Output the (x, y) coordinate of the center of the cell containing the given text.  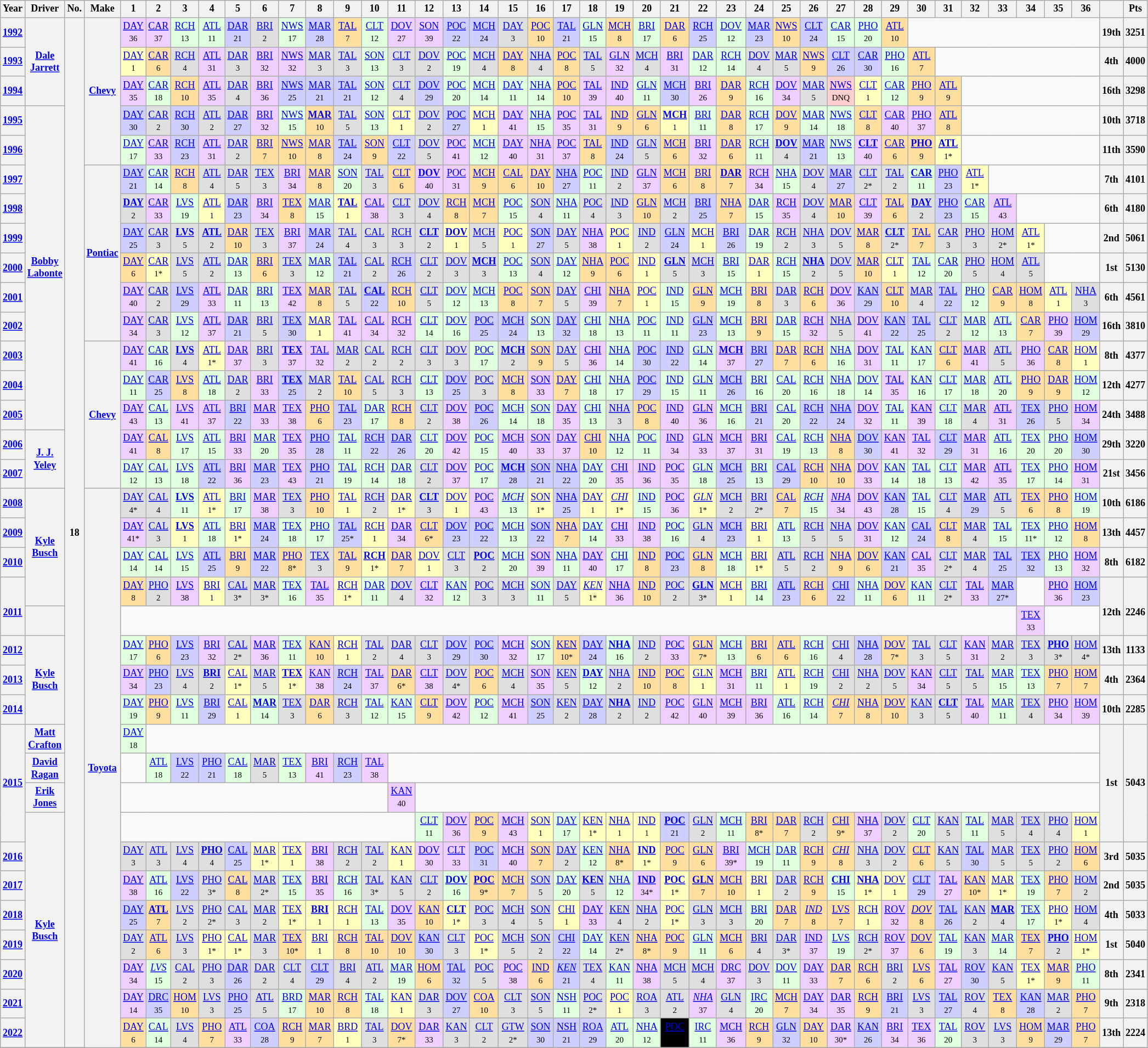
CAL3* (238, 592)
LVS1 (185, 533)
3590 (1135, 150)
Driver (45, 9)
BRI20 (759, 915)
TAL8 (593, 150)
TAL13 (374, 915)
KAN38 (320, 680)
MCH28 (513, 474)
SON11 (541, 592)
MAR19 (401, 974)
MAR41 (975, 356)
CHI13 (593, 415)
CHI9* (841, 827)
IND34 (675, 444)
RCH26 (401, 268)
2010 (13, 562)
DAR23 (238, 209)
2009 (13, 533)
8 (320, 9)
LVS6 (921, 974)
CAL5 (374, 386)
GLN3 (703, 915)
HOM30 (1086, 444)
DOV41 (868, 327)
CHI17 (620, 562)
34 (1031, 9)
NWS18 (841, 121)
ATL22 (212, 474)
GLN37 (647, 179)
15 (513, 9)
CAL6 (513, 179)
MAR18 (975, 386)
CLT24 (813, 32)
MAR3* (265, 592)
DAR27 (238, 121)
MAR27* (1003, 592)
ATL43 (1003, 209)
DAR18 (401, 474)
POC19 (456, 62)
TEX16 (292, 592)
DOV32 (868, 415)
CAL7 (787, 503)
13 (456, 9)
TEX43 (292, 474)
TAL25* (348, 533)
2364 (1135, 680)
PHO13 (1059, 562)
1 (133, 9)
CHI36 (593, 356)
3456 (1135, 474)
26 (813, 9)
LVS18 (185, 474)
MCH16 (731, 415)
Erik Jones (45, 797)
IRC11 (703, 1033)
TAL24 (348, 150)
GLN2 (703, 827)
TEX20 (1031, 444)
TEX11 (292, 650)
PHO25 (238, 1004)
ATL15 (212, 444)
2017 (13, 886)
11 (401, 9)
HOM23 (1086, 592)
MCH20 (513, 562)
GLN36 (703, 415)
NWS17 (292, 32)
2008 (13, 503)
KAN16 (921, 386)
LVS29 (185, 297)
12 (429, 9)
30 (921, 9)
GLN40 (703, 709)
TAL37 (374, 680)
PHO37 (921, 121)
SON20 (348, 179)
29th (1111, 444)
TEX19 (1031, 886)
TEX18 (292, 533)
POC12 (484, 709)
19 (620, 9)
CLT14 (429, 327)
24th (1111, 415)
33 (1003, 9)
SON17 (541, 650)
ROV4 (975, 1004)
LVS41 (185, 415)
ATL3 (159, 857)
TEX33 (1031, 621)
DAY38 (133, 886)
PHO8 (1059, 503)
NSH11 (567, 1004)
CAR40 (895, 121)
4000 (1135, 62)
CAL2* (238, 650)
TAL39 (593, 91)
PHO10 (320, 503)
DAY19 (133, 709)
MCH39 (731, 709)
DOV11 (787, 974)
KAN41 (895, 444)
CAR37 (159, 32)
KAN26 (868, 1033)
BRI14 (759, 592)
NHA25 (567, 503)
MCH9 (484, 179)
11th (1111, 150)
SON18 (541, 415)
POC42 (675, 709)
2318 (1135, 1004)
2003 (13, 356)
CAL25 (238, 857)
NHA13 (620, 327)
2002 (13, 327)
IND9 (620, 121)
TEX11* (1031, 533)
2013 (13, 680)
HOM32 (1086, 562)
2014 (13, 709)
GLN1 (703, 680)
ATL10 (895, 32)
MAR42 (975, 474)
5130 (1135, 268)
SON35 (541, 680)
BRD17 (292, 1004)
32 (975, 9)
Dale Jarrett (45, 61)
7 (292, 9)
MCH30 (675, 91)
KAN2 (975, 915)
GLN23 (703, 327)
POC20 (456, 91)
POC43 (484, 503)
CLT40 (868, 150)
2016 (13, 857)
GLN15 (593, 32)
3251 (1135, 32)
DAR30* (841, 1033)
MCH43 (513, 827)
DAR1 (759, 268)
1997 (13, 179)
RCH4 (185, 62)
TEX36 (921, 1033)
IND6 (541, 974)
TAL40 (975, 709)
TAL31 (593, 121)
COA10 (484, 1004)
TEX35 (292, 444)
RCH5 (813, 533)
3488 (1135, 415)
2020 (13, 974)
DAY7 (567, 386)
IND34* (647, 886)
DOV14 (868, 386)
POC5 (484, 974)
5 (238, 9)
TEX7 (1031, 945)
CAL22 (374, 297)
RCH17 (759, 121)
BRI39* (731, 857)
NWS9 (813, 62)
POC37 (567, 150)
IND22 (675, 356)
MAR36 (265, 650)
DOV43 (868, 503)
3298 (1135, 91)
DAY41* (133, 533)
HOM2 (1086, 886)
DAY21 (133, 179)
TEX25 (292, 386)
PHO11 (1086, 974)
ATL25 (212, 562)
POC36* (675, 1033)
27 (841, 9)
MAR27 (841, 179)
ROA3 (647, 1004)
2285 (1135, 709)
NHA24 (841, 415)
10 (374, 9)
DOV35 (401, 915)
ROV3 (975, 1033)
2246 (1135, 607)
DOV25 (456, 386)
HOM7 (1086, 680)
CAL4 (159, 503)
POC21 (675, 827)
4101 (1135, 179)
PHO34 (1059, 709)
KEN4 (620, 915)
CLT12 (374, 32)
DOV37 (456, 474)
DAR6* (401, 680)
BRI2* (759, 503)
2000 (13, 268)
MAR11 (1003, 709)
CAR12 (895, 91)
DAY30 (133, 121)
IND3 (620, 209)
1993 (13, 62)
GLN14 (703, 356)
IND38 (647, 533)
DAY24 (593, 650)
BRI38 (320, 857)
HOM19 (1086, 503)
5043 (1135, 783)
3220 (1135, 444)
CLT18 (948, 415)
CHI35 (620, 474)
HOM31 (1086, 474)
TAL41 (348, 327)
LVS23 (185, 650)
CLT39 (868, 209)
MAR2* (265, 886)
DAY28 (593, 709)
2007 (13, 474)
CAR8 (1059, 356)
NHA1* (868, 886)
GLN18 (703, 474)
PHO28 (320, 444)
RCH2* (868, 945)
SON2 (541, 945)
1992 (13, 32)
25 (787, 9)
DOV40 (429, 179)
MAR1 (320, 327)
POC2* (593, 1004)
ROV37 (895, 945)
TAL20 (948, 1033)
CAR7 (1031, 327)
DAY18 (133, 739)
Bobby Labonte (45, 268)
TAL4 (348, 239)
LVS2 (185, 915)
DOV9 (787, 121)
CLT17 (948, 386)
DAR37 (238, 356)
MAR20 (265, 444)
NWS15 (292, 121)
SON1* (541, 503)
IND24 (620, 150)
4457 (1135, 533)
NHA36 (620, 592)
POC38 (513, 974)
3 (185, 9)
21 (675, 9)
TEX1 (292, 857)
2001 (13, 297)
NHA17 (620, 386)
SON1 (541, 827)
KAN15 (401, 709)
1994 (13, 91)
TEX37 (292, 356)
BRI35 (320, 886)
TAL22 (948, 297)
22 (703, 9)
BRI41 (320, 768)
28 (868, 9)
DOV38 (456, 415)
LVS7 (841, 915)
GLN8 (703, 562)
CAL35 (921, 562)
TAL26 (948, 915)
LVS12 (185, 327)
POC13 (513, 268)
2004 (13, 386)
CLT38 (429, 680)
DAR33 (429, 1033)
BRI27 (759, 356)
TAL3* (374, 886)
NHA34 (841, 503)
TEX5 (1031, 857)
CAL34 (374, 327)
POC4 (593, 209)
IND37 (813, 945)
4 (212, 9)
BRI15 (731, 268)
GTW2* (513, 1033)
KAN40 (401, 797)
BRI16 (759, 386)
BRI25 (703, 209)
NHA10 (841, 474)
CLT22 (401, 150)
23 (731, 9)
CLT10 (895, 297)
HOM10 (185, 1004)
Pontiac (102, 253)
KEN2* (620, 945)
ATL8 (948, 121)
14 (484, 9)
CAR25 (159, 386)
CLT33 (456, 857)
NHA1 (620, 827)
DAY32 (567, 327)
BRI3 (265, 356)
KAN10* (975, 886)
SON22 (541, 533)
29 (895, 9)
CHI7 (841, 709)
Matt Crafton (45, 739)
MAR38 (265, 503)
ATL11 (212, 32)
PHO8* (292, 562)
LVS8 (185, 386)
CHI2 (841, 680)
4180 (1135, 209)
NWSDNQ (841, 91)
2341 (1135, 974)
3rd (1111, 857)
TAL9 (348, 562)
BRI8* (759, 827)
TEX38 (292, 415)
GLN7 (703, 886)
CAR30 (868, 62)
DAR34 (401, 533)
CAL38 (374, 209)
GLN9 (703, 297)
DAR13 (238, 268)
MCH18 (731, 562)
24 (759, 9)
DAR19 (759, 239)
MAR33 (265, 415)
DOV34 (787, 91)
KAN17 (921, 356)
POC23 (675, 562)
DAR35 (841, 1004)
DAY36 (133, 32)
TEX26 (1031, 415)
LVS17 (185, 444)
KEN2 (567, 709)
NWS25 (292, 91)
2 (159, 9)
CAR18 (159, 91)
Make (102, 9)
MCH26 (731, 386)
CAR9 (1003, 297)
MAR7 (320, 1033)
KAN31 (975, 650)
NHA31 (541, 150)
MCH25 (731, 474)
PHO16 (895, 62)
17 (567, 9)
HOM29 (1086, 327)
4377 (1135, 356)
SON25 (541, 709)
CHI15 (841, 886)
CLT9 (429, 709)
1133 (1135, 650)
31 (948, 9)
ROA29 (593, 1033)
RCH30 (185, 121)
BRI29 (212, 709)
PHO2* (212, 915)
CAR1* (159, 268)
6 (265, 9)
2224 (1135, 1033)
HOM4* (1086, 650)
16 (541, 9)
SON12 (374, 91)
TAL23 (348, 415)
CAL1 (238, 709)
NHA28 (868, 650)
NHA27 (567, 179)
TAL6 (895, 209)
5061 (1135, 239)
SON30 (541, 1033)
BRD1 (348, 1033)
RCH35 (787, 209)
KAN34 (921, 680)
NWS32 (292, 62)
2015 (13, 783)
NHA22 (567, 474)
HOM12 (1086, 386)
TAL30 (975, 857)
KAN21 (895, 562)
2005 (13, 415)
KEN10* (567, 650)
POC36 (675, 503)
CAR14 (159, 179)
GLN24 (675, 239)
4277 (1135, 386)
BRI22 (238, 415)
KAN39 (921, 415)
ROV30 (975, 974)
CHI39 (593, 297)
MCH10 (731, 886)
RCH19 (813, 680)
21st (1111, 474)
HOM9 (1031, 1033)
DAR8 (731, 121)
2022 (13, 1033)
POC16 (675, 533)
Pts (1135, 9)
RCH25 (703, 32)
KEN12 (593, 857)
2011 (13, 607)
DOV23 (456, 533)
TAL33 (975, 592)
CHI1 (567, 915)
DAR5 (238, 179)
2018 (13, 915)
NHA4 (541, 62)
MAR31 (975, 444)
LVS38 (185, 592)
GLN1* (703, 503)
CLT1* (456, 915)
9 (348, 9)
DAR17 (374, 415)
ROV32 (895, 915)
CHI10 (593, 444)
4561 (1135, 297)
NSH21 (567, 1033)
CLT6* (429, 533)
POC25 (484, 327)
COA28 (265, 1033)
GLN7* (703, 650)
KAN14 (895, 474)
POC41 (456, 150)
TEX42 (292, 297)
NWS13 (841, 150)
MCH32 (513, 650)
ATL23 (787, 592)
CHI8 (841, 857)
CHI4 (841, 650)
POC27 (456, 121)
2006 (13, 444)
BRI37 (292, 239)
DAY4* (133, 503)
HOM39 (1086, 709)
TEX15 (292, 886)
CLT26 (841, 62)
TEX32 (1031, 562)
David Ragan (45, 768)
DRC37 (731, 974)
36 (1086, 9)
35 (1059, 9)
IND11 (675, 327)
DAR3* (787, 945)
GLN33 (703, 444)
POC29 (647, 386)
CHI1* (620, 503)
MAR9 (1059, 974)
MAR28 (320, 32)
TEX10* (292, 945)
MCH41 (513, 709)
POC33 (675, 650)
DAR1* (401, 503)
6182 (1135, 562)
MCH31 (731, 680)
SON21 (541, 474)
IND36 (647, 474)
CAR11 (921, 179)
PHO14 (1059, 474)
MCH12 (484, 150)
CAL19 (787, 444)
DRC35 (159, 1004)
TEX6 (1031, 503)
POC26 (484, 415)
MAR22 (265, 562)
DAR12 (703, 62)
ATL9 (948, 91)
J. J. Yeley (45, 458)
5040 (1135, 945)
PHO39 (1059, 327)
GLN10 (647, 209)
ATL4 (212, 179)
DAY37 (567, 444)
5033 (1135, 915)
KAN29 (868, 297)
DOV33 (868, 474)
TEX30 (292, 327)
6186 (1135, 503)
PHO17 (320, 533)
GLN3* (703, 592)
IRC20 (759, 1004)
2019 (13, 945)
CAR20 (948, 268)
2012 (13, 650)
HOM1* (1086, 945)
DOV4* (456, 680)
CAL24 (921, 533)
CAL29 (787, 474)
DOV8 (921, 915)
19th (1111, 32)
1996 (13, 150)
RCH11 (759, 150)
BRI7 (265, 150)
CLT11 (429, 827)
1998 (13, 209)
RCH34 (759, 179)
SON27 (541, 239)
9th (1111, 1004)
HOM2* (1003, 239)
2021 (13, 1004)
7th (1111, 179)
CAL18 (238, 768)
RCH24 (348, 680)
3718 (1135, 121)
MCH11 (731, 827)
KAN30 (429, 945)
DAY43 (133, 415)
POC9* (484, 886)
20 (647, 9)
KEN21 (567, 974)
Toyota (102, 768)
TAL38 (374, 768)
1999 (13, 239)
NHA18 (841, 386)
MCH23 (731, 533)
DAR10 (238, 239)
3810 (1135, 327)
MCH36 (731, 1033)
HOM34 (1086, 415)
No. (75, 9)
Year (13, 9)
KAN22 (895, 327)
CHI33 (620, 533)
CAR16 (159, 356)
CLT32 (429, 592)
BRI5 (265, 327)
1995 (13, 121)
IND1* (647, 857)
